Scan for the cell matching the given text and deliver its (x, y) coordinate at center. 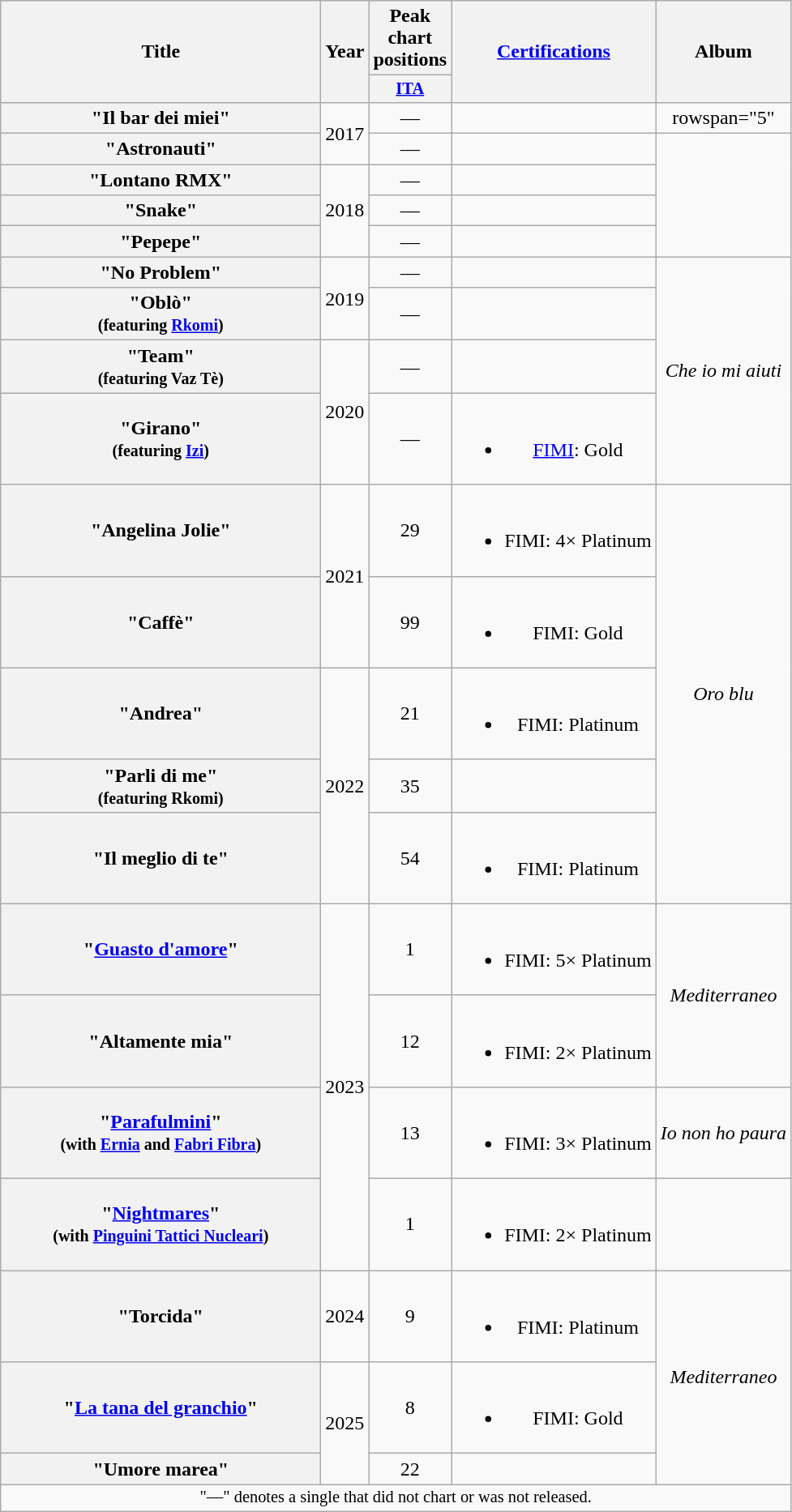
54 (410, 857)
29 (410, 530)
"Il meglio di te" (161, 857)
12 (410, 1040)
Peak chart positions (410, 38)
FIMI: 4× Platinum (554, 530)
"Parli di me"(featuring Rkomi) (161, 786)
2018 (345, 211)
"—" denotes a single that did not chart or was not released. (396, 1498)
"Pepepe" (161, 241)
"Il bar dei miei" (161, 117)
8 (410, 1408)
"Girano"(featuring Izi) (161, 439)
Certifications (554, 52)
2021 (345, 576)
21 (410, 713)
FIMI: 3× Platinum (554, 1133)
2023 (345, 1087)
"Nightmares"(with Pinguini Tattici Nucleari) (161, 1225)
"Andrea" (161, 713)
"Astronauti" (161, 149)
"Team"(featuring Vaz Tè) (161, 366)
"Snake" (161, 211)
35 (410, 786)
2019 (345, 298)
22 (410, 1469)
2022 (345, 786)
2024 (345, 1316)
2017 (345, 133)
"Caffè" (161, 622)
99 (410, 622)
"No Problem" (161, 272)
"Torcida" (161, 1316)
"Oblò"(featuring Rkomi) (161, 314)
ITA (410, 89)
"Altamente mia" (161, 1040)
Year (345, 52)
"Angelina Jolie" (161, 530)
2020 (345, 412)
Title (161, 52)
Oro blu (723, 694)
"Umore marea" (161, 1469)
13 (410, 1133)
"Guasto d'amore" (161, 950)
2025 (345, 1423)
Album (723, 52)
Io non ho paura (723, 1133)
"Lontano RMX" (161, 180)
FIMI: 5× Platinum (554, 950)
"Parafulmini"(with Ernia and Fabri Fibra) (161, 1133)
Che io mi aiuti (723, 371)
9 (410, 1316)
"La tana del granchio" (161, 1408)
rowspan="5" (723, 117)
